Search for the cell housing the specified text and yield its [x, y] center coordinate. 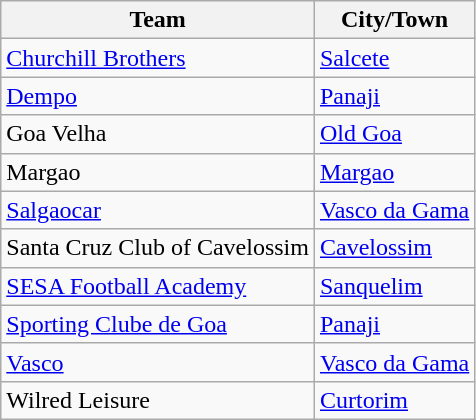
City/Town [394, 20]
Sporting Clube de Goa [158, 324]
Cavelossim [394, 248]
SESA Football Academy [158, 286]
Team [158, 20]
Wilred Leisure [158, 400]
Vasco [158, 362]
Dempo [158, 96]
Churchill Brothers [158, 58]
Santa Cruz Club of Cavelossim [158, 248]
Old Goa [394, 134]
Sanquelim [394, 286]
Goa Velha [158, 134]
Curtorim [394, 400]
Salcete [394, 58]
Salgaocar [158, 210]
